Pinpoint the cell where the given text exists, returning its (x, y) midpoint coordinate. 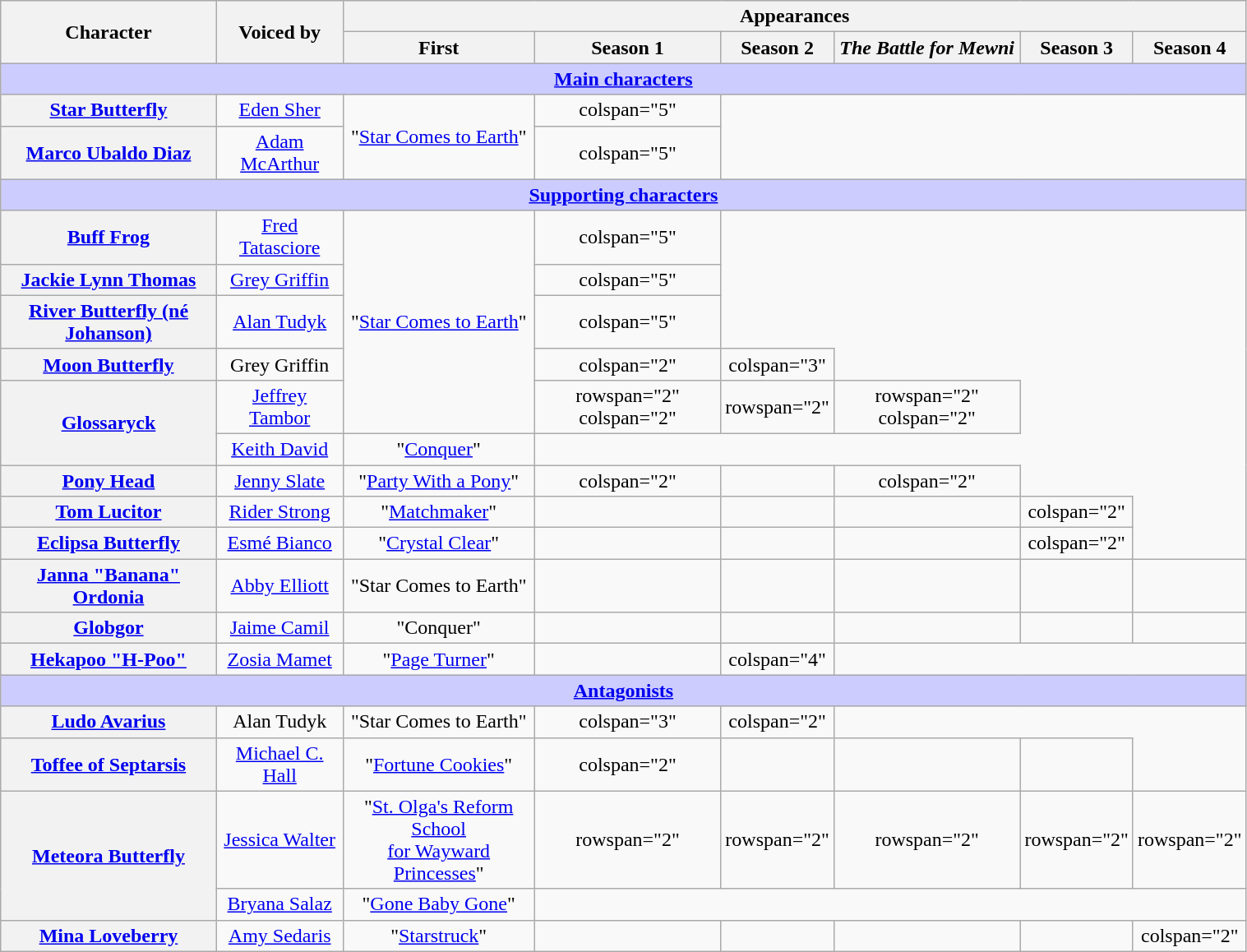
Eclipsa Butterfly (109, 543)
Amy Sedaris (279, 936)
Mina Loveberry (109, 936)
Pony Head (109, 481)
Season 4 (1189, 48)
Moon Butterfly (109, 364)
Keith David (279, 449)
Buff Frog (109, 237)
"Starstruck" (439, 936)
"Fortune Cookies" (439, 765)
First (439, 48)
Supporting characters (623, 195)
Jackie Lynn Thomas (109, 280)
The Battle for Mewni (927, 48)
"Gone Baby Gone" (439, 904)
Jessica Walter (279, 840)
colspan="4" (778, 659)
Season 2 (778, 48)
Zosia Mamet (279, 659)
Appearances (794, 16)
Ludo Avarius (109, 722)
Season 3 (1077, 48)
Bryana Salaz (279, 904)
Character (109, 32)
Jeffrey Tambor (279, 406)
Season 1 (628, 48)
Eden Sher (279, 110)
Star Butterfly (109, 110)
Toffee of Septarsis (109, 765)
"St. Olga's Reform Schoolfor Wayward Princesses" (439, 840)
"Page Turner" (439, 659)
"Crystal Clear" (439, 543)
Globgor (109, 628)
Michael C. Hall (279, 765)
Main characters (623, 79)
"Party With a Pony" (439, 481)
Jaime Camil (279, 628)
Voiced by (279, 32)
Janna "Banana" Ordonia (109, 585)
Jenny Slate (279, 481)
Hekapoo "H-Poo" (109, 659)
River Butterfly (né Johanson) (109, 322)
Tom Lucitor (109, 512)
Adam McArthur (279, 153)
"Matchmaker" (439, 512)
Rider Strong (279, 512)
Marco Ubaldo Diaz (109, 153)
Glossaryck (109, 423)
Abby Elliott (279, 585)
Esmé Bianco (279, 543)
Antagonists (623, 691)
Meteora Butterfly (109, 855)
Fred Tatasciore (279, 237)
